Determine the (x, y) coordinate at the center of the cell enclosing the given text.  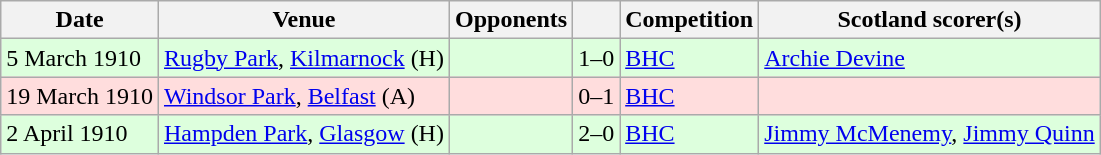
19 March 1910 (80, 96)
Hampden Park, Glasgow (H) (304, 134)
Windsor Park, Belfast (A) (304, 96)
Date (80, 20)
2–0 (596, 134)
Venue (304, 20)
Opponents (510, 20)
Jimmy McMenemy, Jimmy Quinn (930, 134)
Archie Devine (930, 58)
Rugby Park, Kilmarnock (H) (304, 58)
1–0 (596, 58)
Competition (690, 20)
2 April 1910 (80, 134)
5 March 1910 (80, 58)
Scotland scorer(s) (930, 20)
0–1 (596, 96)
